Detect which cell encompasses the target text, then output its [X, Y] center coordinate. 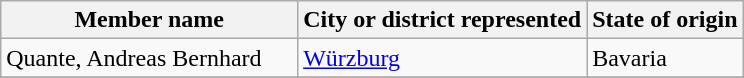
State of origin [665, 20]
City or district represented [442, 20]
Bavaria [665, 58]
Würzburg [442, 58]
Quante, Andreas Bernhard [150, 58]
Member name [150, 20]
